Extract the [x, y] coordinate from the center of the cell holding the provided text.  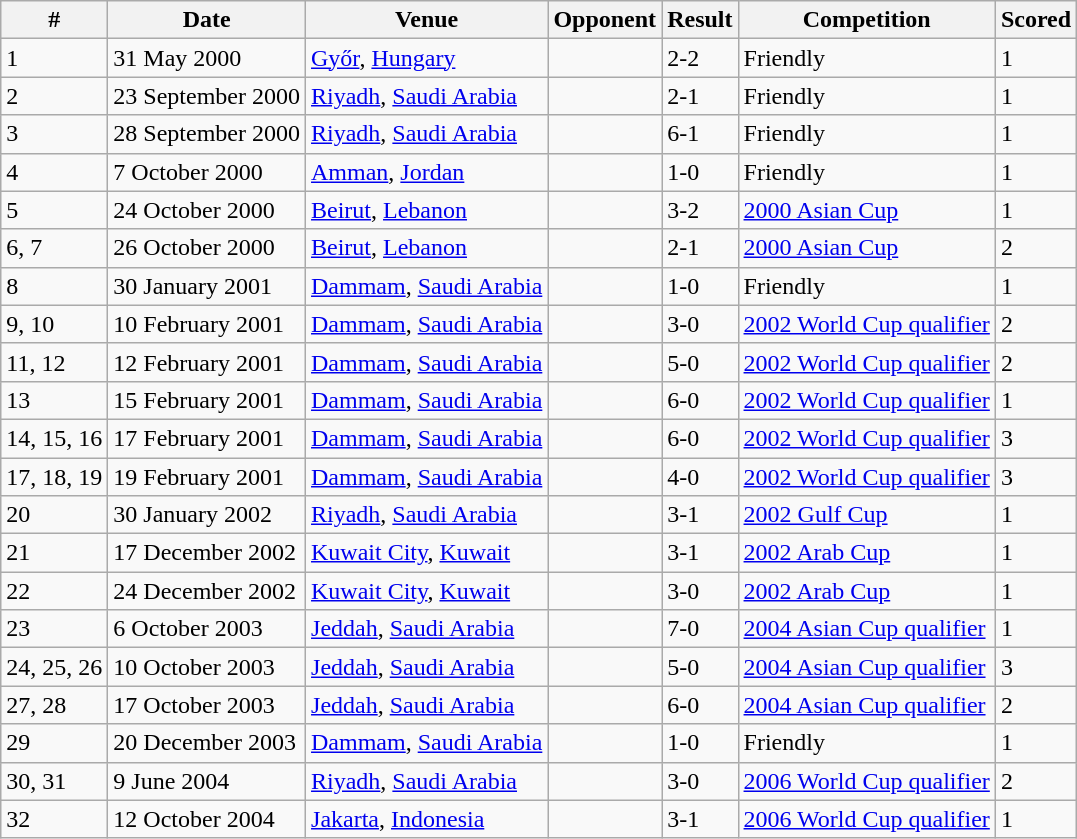
17 October 2003 [207, 705]
Result [700, 20]
23 [54, 629]
9 June 2004 [207, 781]
24 October 2000 [207, 210]
3-2 [700, 210]
2002 Gulf Cup [866, 515]
17 February 2001 [207, 438]
27, 28 [54, 705]
29 [54, 743]
Date [207, 20]
11, 12 [54, 362]
Competition [866, 20]
4-0 [700, 477]
17 December 2002 [207, 553]
Venue [427, 20]
30, 31 [54, 781]
9, 10 [54, 324]
5 [54, 210]
21 [54, 553]
4 [54, 172]
23 September 2000 [207, 96]
24 December 2002 [207, 591]
20 December 2003 [207, 743]
31 May 2000 [207, 58]
22 [54, 591]
7-0 [700, 629]
24, 25, 26 [54, 667]
14, 15, 16 [54, 438]
20 [54, 515]
Amman, Jordan [427, 172]
Jakarta, Indonesia [427, 819]
30 January 2001 [207, 286]
15 February 2001 [207, 400]
13 [54, 400]
10 February 2001 [207, 324]
12 October 2004 [207, 819]
# [54, 20]
Opponent [605, 20]
7 October 2000 [207, 172]
6 October 2003 [207, 629]
8 [54, 286]
Scored [1036, 20]
Győr, Hungary [427, 58]
19 February 2001 [207, 477]
17, 18, 19 [54, 477]
28 September 2000 [207, 134]
2-2 [700, 58]
30 January 2002 [207, 515]
26 October 2000 [207, 248]
12 February 2001 [207, 362]
6-1 [700, 134]
32 [54, 819]
6, 7 [54, 248]
10 October 2003 [207, 667]
